Extract the (x, y) coordinate from the center of the cell holding the provided text.  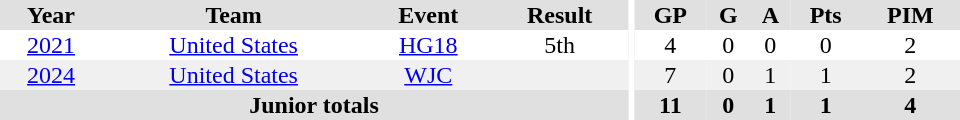
Year (51, 15)
GP (670, 15)
Event (428, 15)
PIM (910, 15)
G (728, 15)
Junior totals (314, 105)
11 (670, 105)
5th (560, 45)
Result (560, 15)
WJC (428, 75)
Pts (826, 15)
A (770, 15)
2021 (51, 45)
HG18 (428, 45)
Team (234, 15)
2024 (51, 75)
7 (670, 75)
